Capture the cell that displays the provided text and extract its (X, Y) central coordinate. 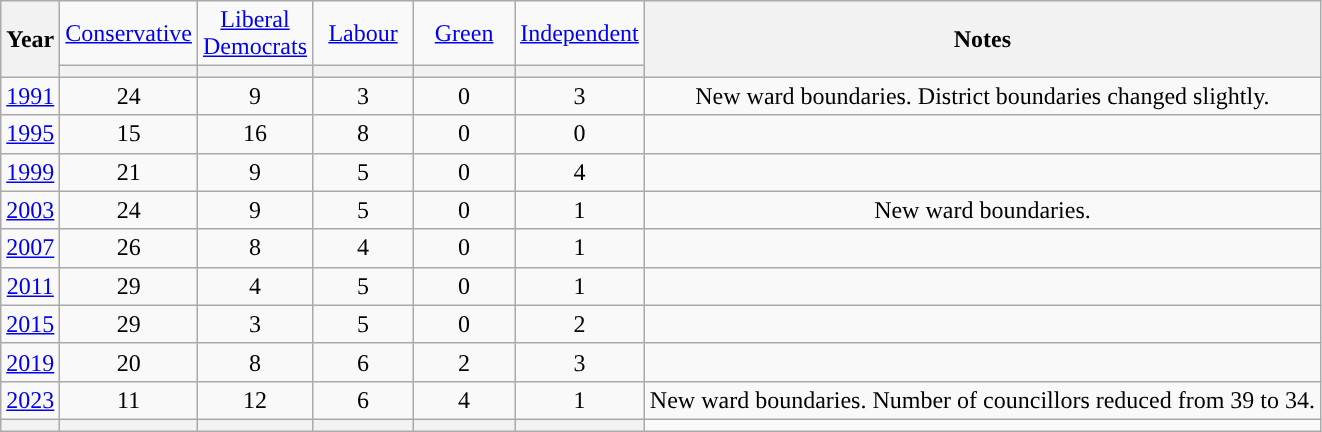
Labour (364, 34)
Year (30, 39)
Independent (580, 34)
20 (129, 362)
12 (256, 400)
26 (129, 248)
11 (129, 400)
New ward boundaries. (982, 210)
15 (129, 134)
2015 (30, 324)
2007 (30, 248)
Green (464, 34)
New ward boundaries. District boundaries changed slightly. (982, 96)
16 (256, 134)
2019 (30, 362)
1995 (30, 134)
21 (129, 172)
2011 (30, 286)
2023 (30, 400)
1999 (30, 172)
New ward boundaries. Number of councillors reduced from 39 to 34. (982, 400)
Conservative (129, 34)
1991 (30, 96)
2003 (30, 210)
Notes (982, 39)
Liberal Democrats (256, 34)
